Extract the (X, Y) coordinate from the center of the cell holding the provided text.  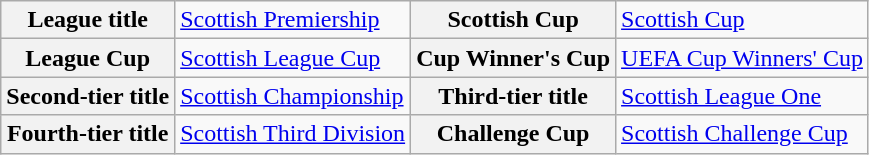
Fourth-tier title (88, 134)
League title (88, 20)
Scottish League Cup (293, 58)
Cup Winner's Cup (514, 58)
Scottish Third Division (293, 134)
Scottish Premiership (293, 20)
Scottish Challenge Cup (742, 134)
Scottish League One (742, 96)
Challenge Cup (514, 134)
Second-tier title (88, 96)
Third-tier title (514, 96)
UEFA Cup Winners' Cup (742, 58)
Scottish Championship (293, 96)
League Cup (88, 58)
